Capture the cell that displays the provided text and extract its (X, Y) central coordinate. 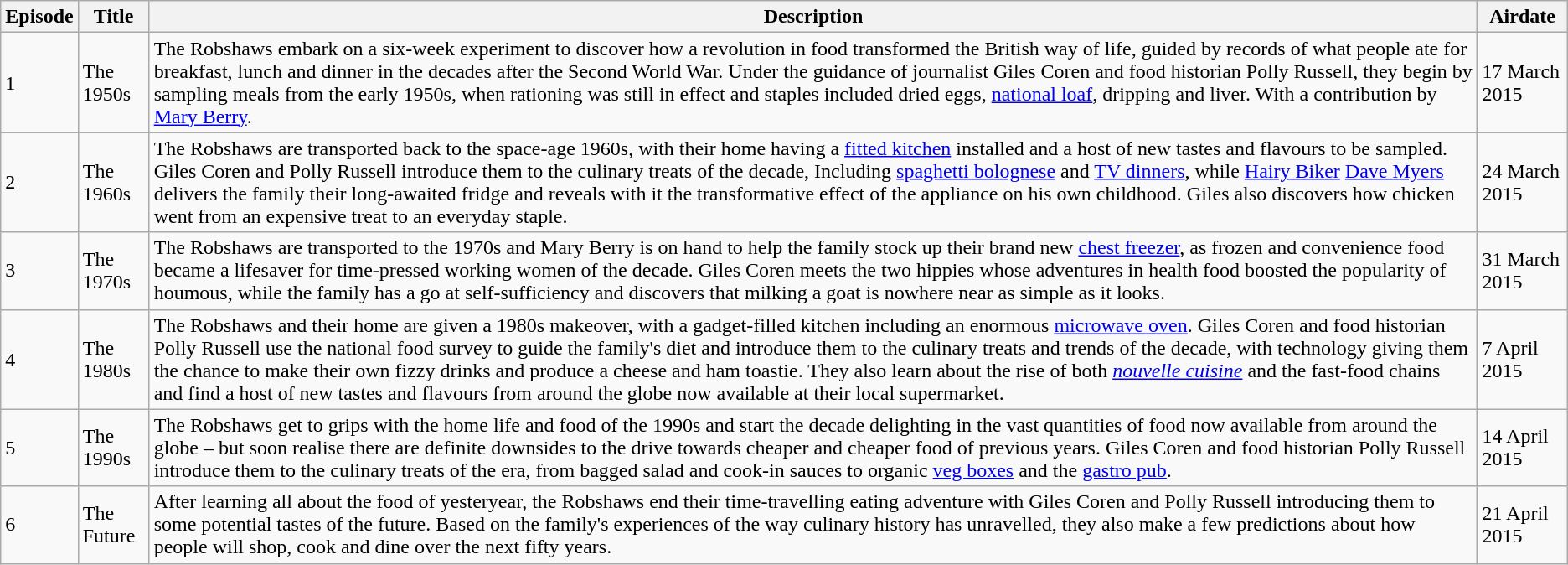
3 (39, 271)
21 April 2015 (1523, 525)
7 April 2015 (1523, 359)
Title (114, 17)
24 March 2015 (1523, 183)
1 (39, 82)
17 March 2015 (1523, 82)
14 April 2015 (1523, 448)
31 March 2015 (1523, 271)
6 (39, 525)
The 1980s (114, 359)
The 1970s (114, 271)
4 (39, 359)
The Future (114, 525)
The 1990s (114, 448)
The 1960s (114, 183)
5 (39, 448)
Episode (39, 17)
2 (39, 183)
Description (813, 17)
Airdate (1523, 17)
The 1950s (114, 82)
